For the text-containing cell, return its midpoint in (X, Y) coordinate format. 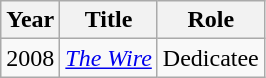
Dedicatee (210, 58)
Role (210, 20)
The Wire (109, 58)
Title (109, 20)
2008 (30, 58)
Year (30, 20)
